Find where the given text appears and provide that cell's center as (x, y) coordinate. 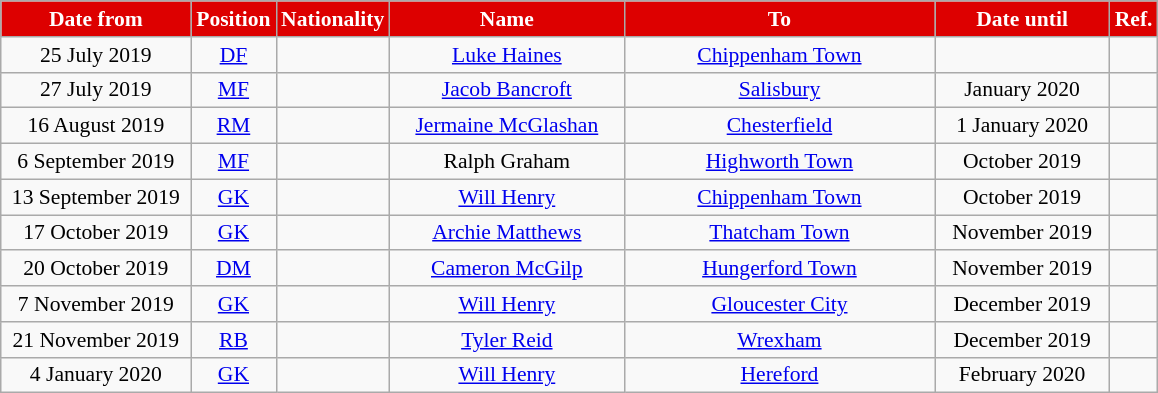
January 2020 (1022, 90)
DM (234, 269)
16 August 2019 (96, 126)
4 January 2020 (96, 375)
RM (234, 126)
Jermaine McGlashan (506, 126)
Archie Matthews (506, 233)
Chesterfield (779, 126)
DF (234, 55)
Hungerford Town (779, 269)
Hereford (779, 375)
17 October 2019 (96, 233)
13 September 2019 (96, 197)
Position (234, 19)
To (779, 19)
Ralph Graham (506, 162)
21 November 2019 (96, 340)
Ref. (1134, 19)
20 October 2019 (96, 269)
Gloucester City (779, 304)
Wrexham (779, 340)
Luke Haines (506, 55)
7 November 2019 (96, 304)
Cameron McGilp (506, 269)
Nationality (332, 19)
27 July 2019 (96, 90)
25 July 2019 (96, 55)
1 January 2020 (1022, 126)
Name (506, 19)
Date until (1022, 19)
Salisbury (779, 90)
Date from (96, 19)
RB (234, 340)
February 2020 (1022, 375)
Jacob Bancroft (506, 90)
Highworth Town (779, 162)
6 September 2019 (96, 162)
Tyler Reid (506, 340)
Thatcham Town (779, 233)
